Capture the cell that displays the provided text and extract its (x, y) central coordinate. 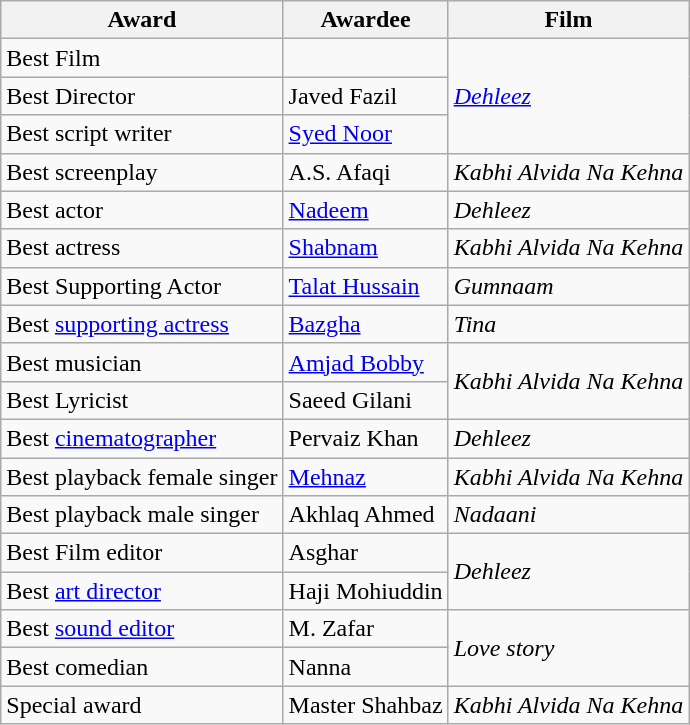
Amjad Bobby (366, 362)
Best playback male singer (142, 515)
Best playback female singer (142, 477)
Best sound editor (142, 629)
Best Lyricist (142, 400)
Nanna (366, 667)
Awardee (366, 20)
Gumnaam (568, 286)
Master Shahbaz (366, 705)
Special award (142, 705)
Best supporting actress (142, 324)
Asghar (366, 553)
Film (568, 20)
Best cinematographer (142, 438)
Best musician (142, 362)
Best script writer (142, 134)
A.S. Afaqi (366, 172)
Best art director (142, 591)
Akhlaq Ahmed (366, 515)
Best Film editor (142, 553)
Award (142, 20)
Talat Hussain (366, 286)
Nadaani (568, 515)
Pervaiz Khan (366, 438)
Best comedian (142, 667)
Best Supporting Actor (142, 286)
Best Director (142, 96)
Javed Fazil (366, 96)
Mehnaz (366, 477)
Saeed Gilani (366, 400)
Bazgha (366, 324)
Best Film (142, 58)
Tina (568, 324)
Best screenplay (142, 172)
Best actress (142, 248)
Haji Mohiuddin (366, 591)
Best actor (142, 210)
M. Zafar (366, 629)
Nadeem (366, 210)
Syed Noor (366, 134)
Love story (568, 648)
Shabnam (366, 248)
